Identify which cell holds the provided text, then report its [X, Y] central coordinate. 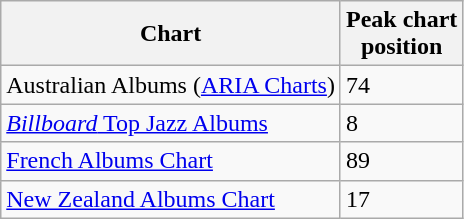
Chart [171, 34]
8 [401, 123]
French Albums Chart [171, 161]
Billboard Top Jazz Albums [171, 123]
Australian Albums (ARIA Charts) [171, 85]
New Zealand Albums Chart [171, 199]
74 [401, 85]
17 [401, 199]
Peak chartposition [401, 34]
89 [401, 161]
